Return (x, y) of the center of cell containing provided text 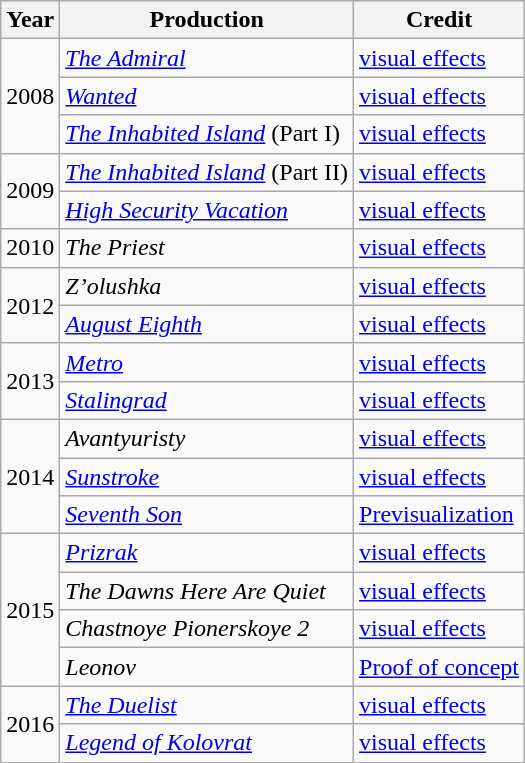
High Security Vacation (207, 210)
The Inhabited Island (Part I) (207, 134)
2008 (30, 96)
The Priest (207, 248)
Metro (207, 362)
August Eighth (207, 324)
Legend of Kolovrat (207, 743)
2013 (30, 381)
Previsualization (440, 515)
Prizrak (207, 553)
The Inhabited Island (Part II) (207, 172)
Proof of concept (440, 667)
The Admiral (207, 58)
Chastnoye Pionerskoye 2 (207, 629)
Stalingrad (207, 400)
2016 (30, 724)
Sunstroke (207, 477)
Wanted (207, 96)
The Duelist (207, 705)
Credit (440, 20)
Seventh Son (207, 515)
2012 (30, 305)
The Dawns Here Are Quiet (207, 591)
Year (30, 20)
2015 (30, 610)
2009 (30, 191)
Avantyuristy (207, 438)
2014 (30, 476)
Z’olushka (207, 286)
Leonov (207, 667)
Production (207, 20)
2010 (30, 248)
